Pinpoint the cell where the given text exists, returning its [x, y] midpoint coordinate. 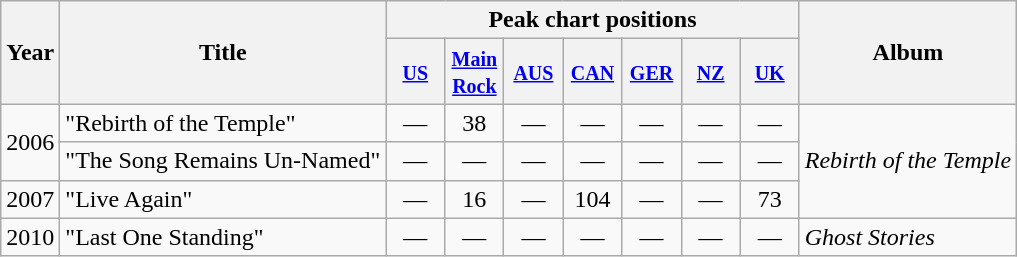
Ghost Stories [908, 237]
73 [770, 199]
2007 [30, 199]
Rebirth of the Temple [908, 161]
"Rebirth of the Temple" [223, 123]
Album [908, 52]
104 [592, 199]
Year [30, 52]
Main Rock [474, 72]
Peak chart positions [592, 20]
16 [474, 199]
"Last One Standing" [223, 237]
US [416, 72]
"Live Again" [223, 199]
2010 [30, 237]
GER [652, 72]
AUS [534, 72]
CAN [592, 72]
NZ [710, 72]
"The Song Remains Un-Named" [223, 161]
2006 [30, 142]
Title [223, 52]
38 [474, 123]
UK [770, 72]
